Detect which cell encompasses the target text, then output its [x, y] center coordinate. 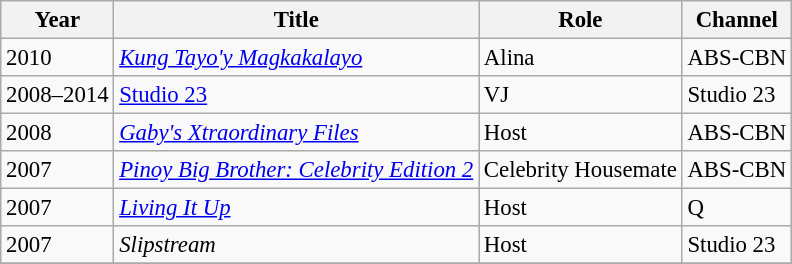
Pinoy Big Brother: Celebrity Edition 2 [296, 170]
2008 [58, 133]
Year [58, 20]
Celebrity Housemate [581, 170]
VJ [581, 95]
Living It Up [296, 208]
Channel [736, 20]
Alina [581, 58]
Role [581, 20]
Slipstream [296, 245]
Kung Tayo'y Magkakalayo [296, 58]
2008–2014 [58, 95]
Title [296, 20]
2010 [58, 58]
Gaby's Xtraordinary Files [296, 133]
Q [736, 208]
